Return (X, Y) of the center of cell containing provided text 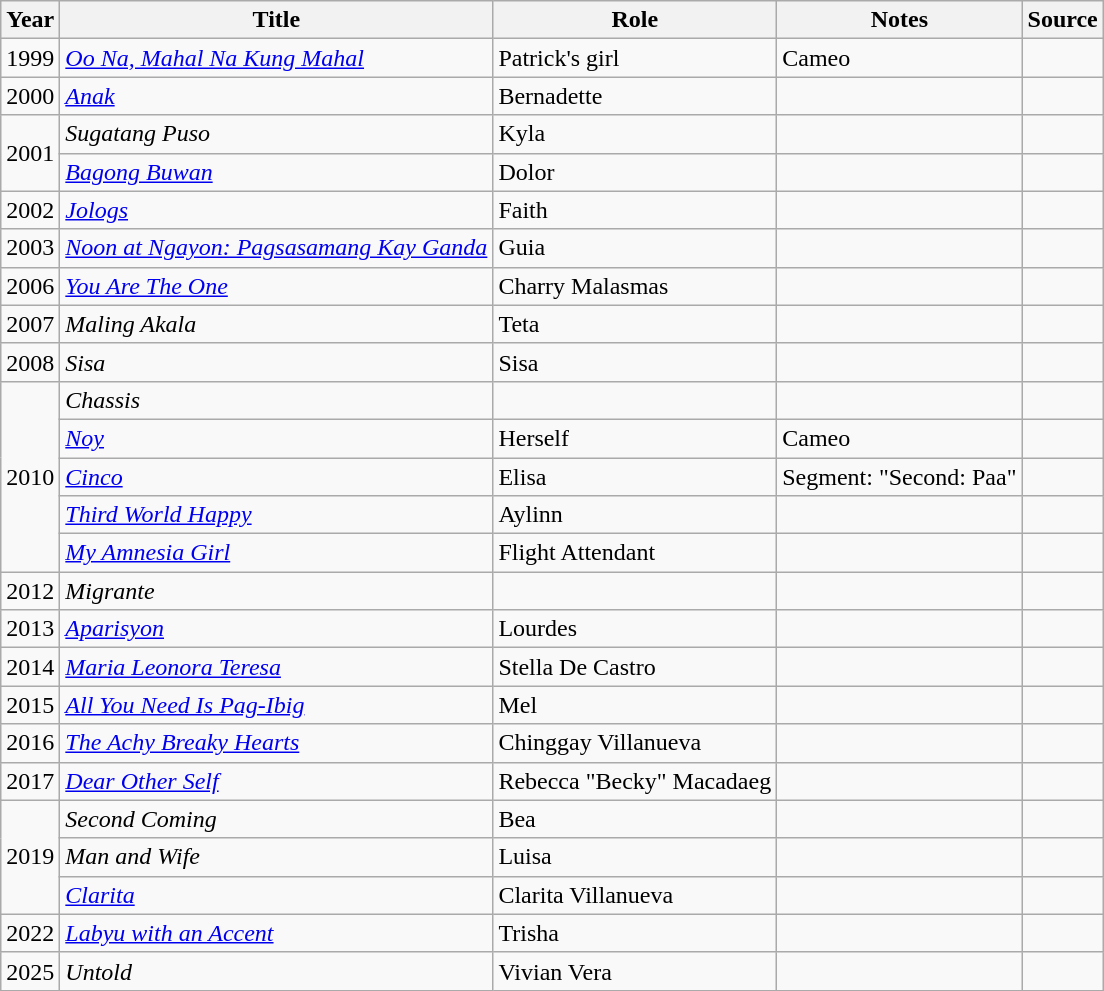
Untold (276, 971)
Bea (635, 819)
Source (1062, 20)
Patrick's girl (635, 58)
Second Coming (276, 819)
Dolor (635, 172)
The Achy Breaky Hearts (276, 743)
Oo Na, Mahal Na Kung Mahal (276, 58)
Role (635, 20)
My Amnesia Girl (276, 553)
Bernadette (635, 96)
Elisa (635, 477)
2007 (30, 324)
2010 (30, 476)
2006 (30, 286)
2025 (30, 971)
2001 (30, 153)
Third World Happy (276, 515)
Guia (635, 248)
2019 (30, 857)
2017 (30, 781)
2015 (30, 705)
Anak (276, 96)
2008 (30, 362)
2003 (30, 248)
Noy (276, 438)
Herself (635, 438)
Sugatang Puso (276, 134)
2012 (30, 591)
Rebecca "Becky" Macadaeg (635, 781)
Jologs (276, 210)
Flight Attendant (635, 553)
Clarita (276, 895)
Maling Akala (276, 324)
Clarita Villanueva (635, 895)
Mel (635, 705)
2002 (30, 210)
Cinco (276, 477)
Trisha (635, 933)
All You Need Is Pag-Ibig (276, 705)
Charry Malasmas (635, 286)
Year (30, 20)
Faith (635, 210)
Lourdes (635, 629)
Aparisyon (276, 629)
2014 (30, 667)
2016 (30, 743)
Labyu with an Accent (276, 933)
Chinggay Villanueva (635, 743)
Vivian Vera (635, 971)
Maria Leonora Teresa (276, 667)
Man and Wife (276, 857)
Bagong Buwan (276, 172)
Title (276, 20)
Kyla (635, 134)
Migrante (276, 591)
Chassis (276, 400)
2000 (30, 96)
Notes (900, 20)
2022 (30, 933)
Stella De Castro (635, 667)
You Are The One (276, 286)
Teta (635, 324)
2013 (30, 629)
Luisa (635, 857)
Dear Other Self (276, 781)
Noon at Ngayon: Pagsasamang Kay Ganda (276, 248)
Segment: "Second: Paa" (900, 477)
Aylinn (635, 515)
1999 (30, 58)
